Locate the cell with the specified text and output its (X, Y) center coordinate. 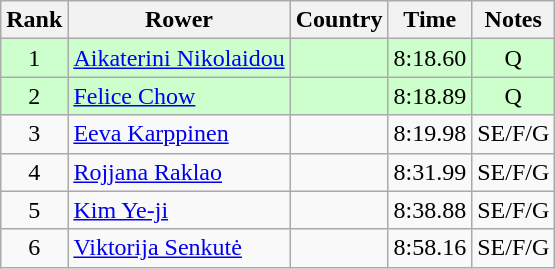
Time (430, 20)
8:58.16 (430, 248)
4 (34, 172)
Felice Chow (179, 96)
2 (34, 96)
8:38.88 (430, 210)
Viktorija Senkutė (179, 248)
Rojjana Raklao (179, 172)
Rank (34, 20)
Notes (514, 20)
Country (339, 20)
Eeva Karppinen (179, 134)
8:18.60 (430, 58)
1 (34, 58)
Rower (179, 20)
8:19.98 (430, 134)
5 (34, 210)
3 (34, 134)
Aikaterini Nikolaidou (179, 58)
Kim Ye-ji (179, 210)
8:31.99 (430, 172)
8:18.89 (430, 96)
6 (34, 248)
